Locate the cell with the specified text and output its [x, y] center coordinate. 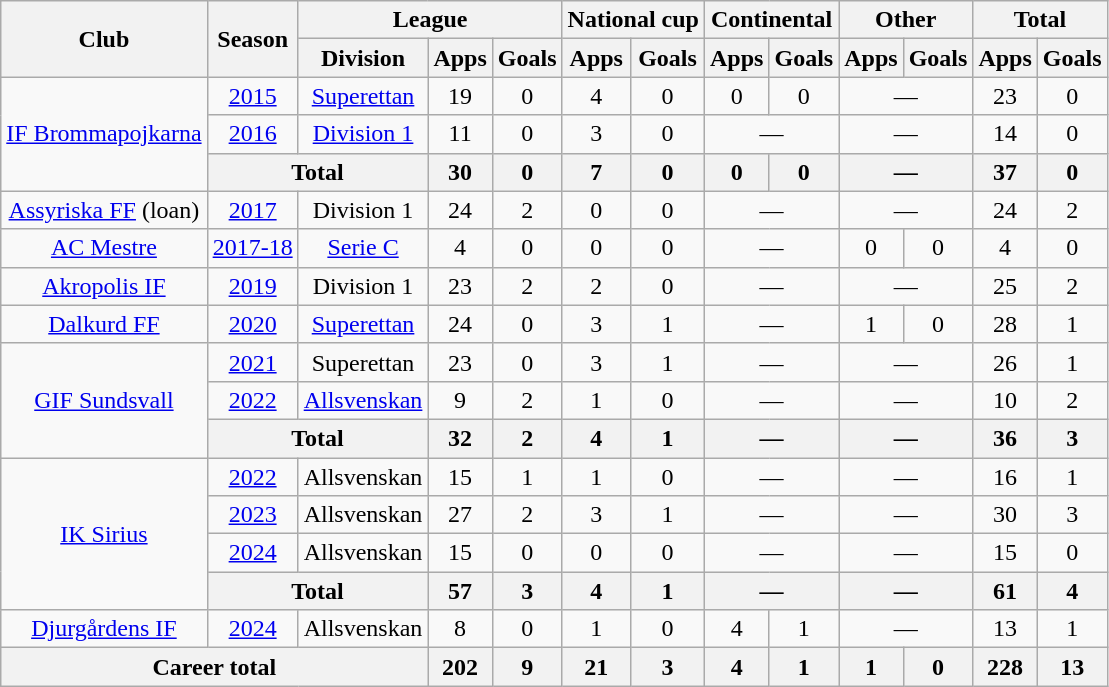
IF Brommapojkarna [104, 134]
21 [596, 667]
National cup [633, 20]
57 [460, 591]
Continental [772, 20]
2017 [252, 210]
2017-18 [252, 248]
27 [460, 515]
11 [460, 134]
26 [1005, 362]
202 [460, 667]
2021 [252, 362]
Club [104, 39]
Akropolis IF [104, 286]
AC Mestre [104, 248]
IK Sirius [104, 534]
32 [460, 438]
19 [460, 96]
Season [252, 39]
Division [363, 58]
2023 [252, 515]
Serie C [363, 248]
Career total [214, 667]
Assyriska FF (loan) [104, 210]
14 [1005, 134]
7 [596, 172]
37 [1005, 172]
Other [906, 20]
228 [1005, 667]
61 [1005, 591]
GIF Sundsvall [104, 400]
2019 [252, 286]
2020 [252, 324]
10 [1005, 400]
16 [1005, 477]
2015 [252, 96]
Djurgårdens IF [104, 629]
28 [1005, 324]
8 [460, 629]
Dalkurd FF [104, 324]
25 [1005, 286]
2016 [252, 134]
36 [1005, 438]
League [430, 20]
